Detect which cell encompasses the target text, then output its (X, Y) center coordinate. 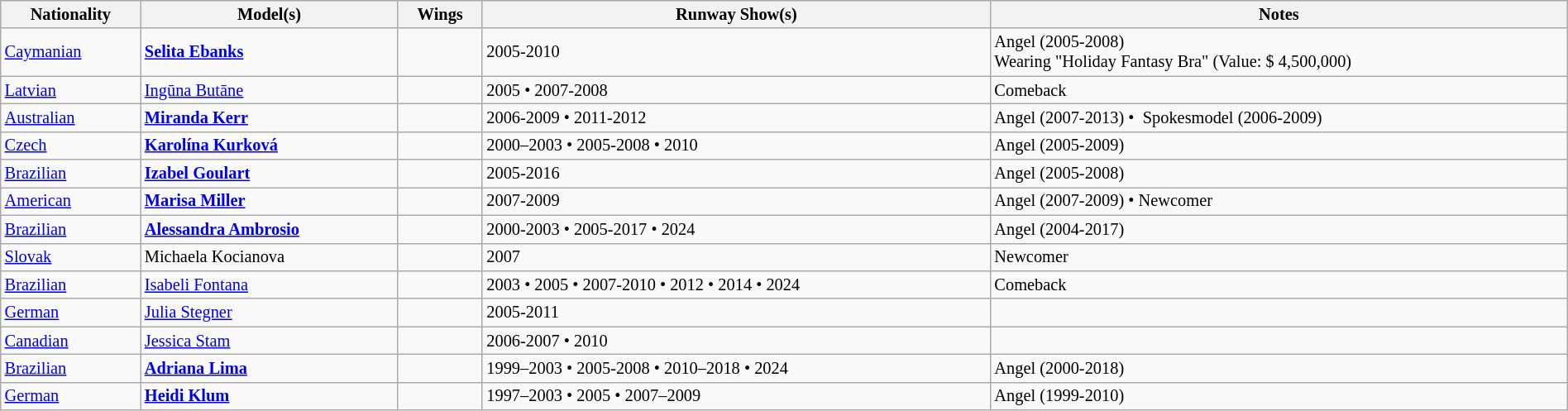
Julia Stegner (270, 313)
Angel (2007-2009) • Newcomer (1279, 201)
Izabel Goulart (270, 174)
Angel (2005-2008) Wearing "Holiday Fantasy Bra" (Value: $ 4,500,000) (1279, 52)
Angel (2007-2013) • Spokesmodel (2006-2009) (1279, 117)
2005 • 2007-2008 (736, 90)
2000-2003 • 2005-2017 • 2024 (736, 229)
2005-2016 (736, 174)
Angel (2004-2017) (1279, 229)
Angel (2000-2018) (1279, 368)
Angel (2005-2008) (1279, 174)
Australian (71, 117)
Isabeli Fontana (270, 284)
Angel (2005-2009) (1279, 146)
Karolína Kurková (270, 146)
2005-2011 (736, 313)
Notes (1279, 14)
Newcomer (1279, 257)
Adriana Lima (270, 368)
Michaela Kocianova (270, 257)
Canadian (71, 341)
Marisa Miller (270, 201)
Runway Show(s) (736, 14)
2006-2007 • 2010 (736, 341)
1997–2003 • 2005 • 2007–2009 (736, 396)
2005-2010 (736, 52)
Alessandra Ambrosio (270, 229)
Wings (440, 14)
2007 (736, 257)
Jessica Stam (270, 341)
Czech (71, 146)
Miranda Kerr (270, 117)
Selita Ebanks (270, 52)
Slovak (71, 257)
Latvian (71, 90)
Ingūna Butāne (270, 90)
2006-2009 • 2011-2012 (736, 117)
2000–2003 • 2005-2008 • 2010 (736, 146)
Caymanian (71, 52)
2007-2009 (736, 201)
American (71, 201)
Heidi Klum (270, 396)
Angel (1999-2010) (1279, 396)
1999–2003 • 2005-2008 • 2010–2018 • 2024 (736, 368)
2003 • 2005 • 2007-2010 • 2012 • 2014 • 2024 (736, 284)
Model(s) (270, 14)
Nationality (71, 14)
